Scan for the cell matching the given text and deliver its [X, Y] coordinate at center. 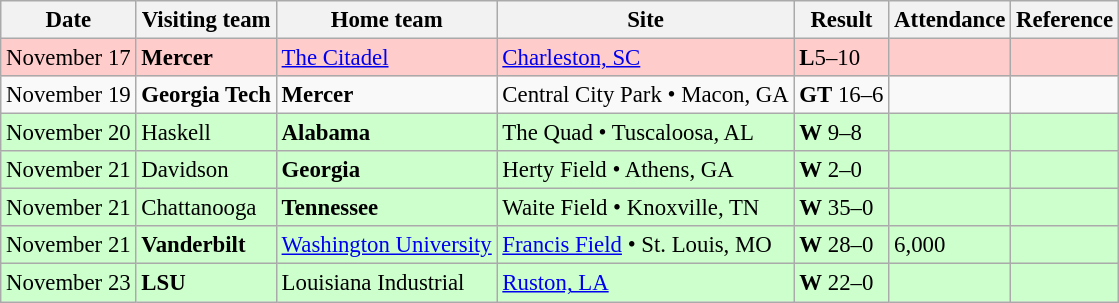
Alabama [386, 133]
Washington University [386, 245]
Georgia [386, 170]
Visiting team [206, 20]
November 23 [68, 283]
W 9–8 [842, 133]
Result [842, 20]
Vanderbilt [206, 245]
Reference [1065, 20]
LSU [206, 283]
Louisiana Industrial [386, 283]
Herty Field • Athens, GA [646, 170]
Davidson [206, 170]
Haskell [206, 133]
Central City Park • Macon, GA [646, 95]
November 20 [68, 133]
GT 16–6 [842, 95]
Ruston, LA [646, 283]
Chattanooga [206, 208]
W 28–0 [842, 245]
W 2–0 [842, 170]
The Quad • Tuscaloosa, AL [646, 133]
Charleston, SC [646, 58]
Home team [386, 20]
Francis Field • St. Louis, MO [646, 245]
The Citadel [386, 58]
W 22–0 [842, 283]
Site [646, 20]
Attendance [950, 20]
Tennessee [386, 208]
6,000 [950, 245]
Date [68, 20]
Waite Field • Knoxville, TN [646, 208]
November 19 [68, 95]
November 17 [68, 58]
Georgia Tech [206, 95]
W 35–0 [842, 208]
L5–10 [842, 58]
